Find where the given text appears and provide that cell's center as (x, y) coordinate. 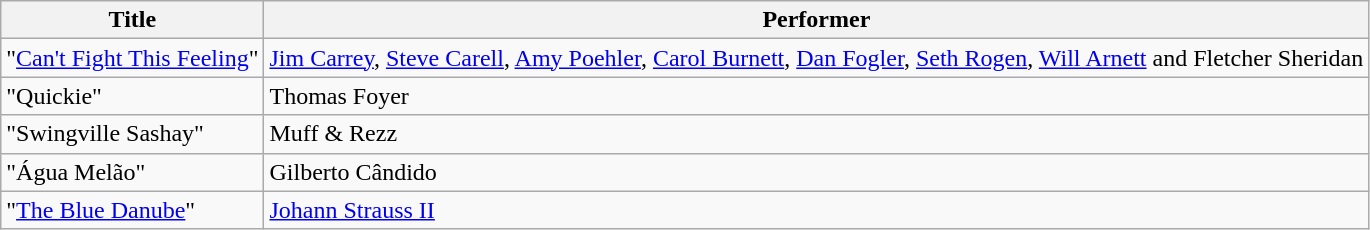
Title (132, 20)
"Can't Fight This Feeling" (132, 58)
Muff & Rezz (816, 134)
Thomas Foyer (816, 96)
"The Blue Danube" (132, 210)
"Quickie" (132, 96)
Johann Strauss II (816, 210)
Gilberto Cândido (816, 172)
"Swingville Sashay" (132, 134)
Performer (816, 20)
Jim Carrey, Steve Carell, Amy Poehler, Carol Burnett, Dan Fogler, Seth Rogen, Will Arnett and Fletcher Sheridan (816, 58)
"Água Melão" (132, 172)
